Determine the [x, y] coordinate at the center of the cell enclosing the given text.  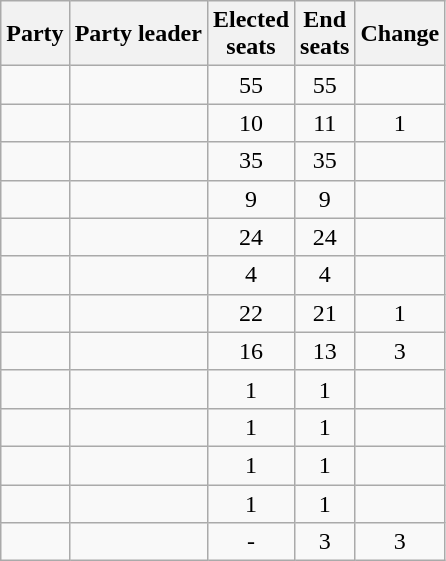
16 [250, 351]
22 [250, 313]
13 [325, 351]
- [250, 542]
Electedseats [250, 34]
21 [325, 313]
Party leader [138, 34]
10 [250, 123]
Change [400, 34]
Endseats [325, 34]
Party [35, 34]
11 [325, 123]
